Provide the [x, y] coordinate of the cell's center where the given text is located.  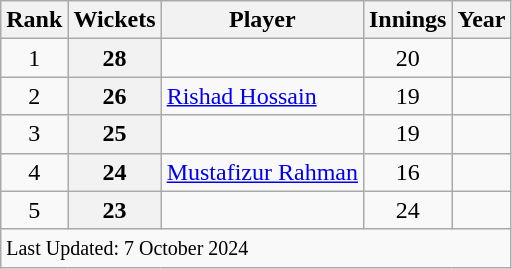
Year [482, 20]
26 [114, 96]
Rank [34, 20]
25 [114, 134]
Last Updated: 7 October 2024 [256, 248]
1 [34, 58]
2 [34, 96]
Player [262, 20]
Wickets [114, 20]
Rishad Hossain [262, 96]
Mustafizur Rahman [262, 172]
23 [114, 210]
28 [114, 58]
3 [34, 134]
5 [34, 210]
4 [34, 172]
Innings [407, 20]
16 [407, 172]
20 [407, 58]
